Detect which cell encompasses the target text, then output its [X, Y] center coordinate. 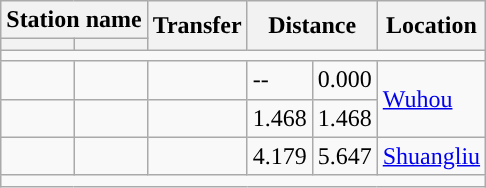
-- [280, 80]
4.179 [280, 156]
Transfer [197, 26]
0.000 [344, 80]
Wuhou [431, 99]
Distance [312, 26]
Location [431, 26]
Shuangliu [431, 156]
Station name [74, 20]
5.647 [344, 156]
